Return (x, y) of the center of cell containing provided text 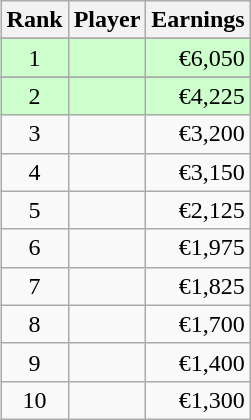
Player (107, 20)
€2,125 (198, 210)
€1,700 (198, 324)
5 (34, 210)
Earnings (198, 20)
€4,225 (198, 96)
4 (34, 172)
9 (34, 362)
€1,400 (198, 362)
€1,825 (198, 286)
7 (34, 286)
€3,150 (198, 172)
€1,300 (198, 400)
6 (34, 248)
Rank (34, 20)
1 (34, 58)
€3,200 (198, 134)
3 (34, 134)
8 (34, 324)
€6,050 (198, 58)
€1,975 (198, 248)
10 (34, 400)
2 (34, 96)
